Pinpoint the cell where the given text exists, returning its (x, y) midpoint coordinate. 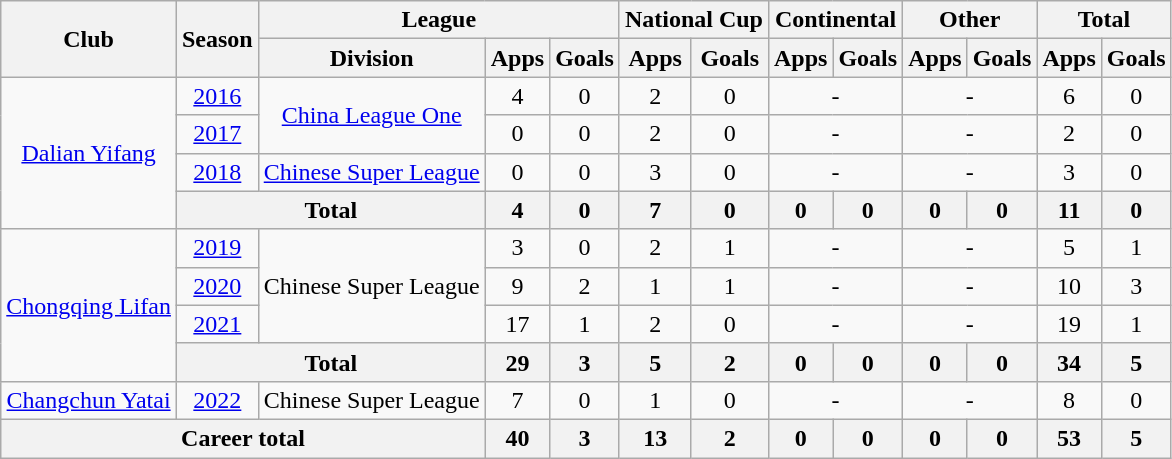
6 (1069, 96)
10 (1069, 286)
13 (655, 438)
Career total (243, 438)
9 (517, 286)
Club (89, 39)
2016 (217, 96)
Chongqing Lifan (89, 305)
17 (517, 324)
40 (517, 438)
National Cup (694, 20)
19 (1069, 324)
8 (1069, 400)
2019 (217, 248)
34 (1069, 362)
Other (970, 20)
China League One (372, 115)
Dalian Yifang (89, 153)
Continental (835, 20)
29 (517, 362)
2018 (217, 172)
2021 (217, 324)
Division (372, 58)
Changchun Yatai (89, 400)
2022 (217, 400)
2017 (217, 134)
2020 (217, 286)
53 (1069, 438)
Season (217, 39)
League (438, 20)
11 (1069, 210)
